For the text-containing cell, return its midpoint in (x, y) coordinate format. 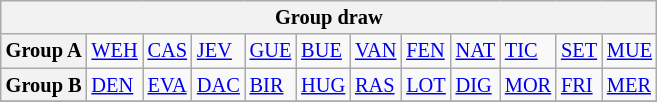
GUE (271, 51)
SET (579, 51)
HUG (323, 85)
NAT (476, 51)
WEH (115, 51)
FRI (579, 85)
CAS (168, 51)
TIC (528, 51)
FEN (426, 51)
DEN (115, 85)
Group draw (329, 17)
Group B (44, 85)
MUE (630, 51)
DIG (476, 85)
BIR (271, 85)
MOR (528, 85)
MER (630, 85)
VAN (376, 51)
BUE (323, 51)
RAS (376, 85)
LOT (426, 85)
EVA (168, 85)
JEV (218, 51)
DAC (218, 85)
Group A (44, 51)
